Locate the cell with the specified text and output its (X, Y) center coordinate. 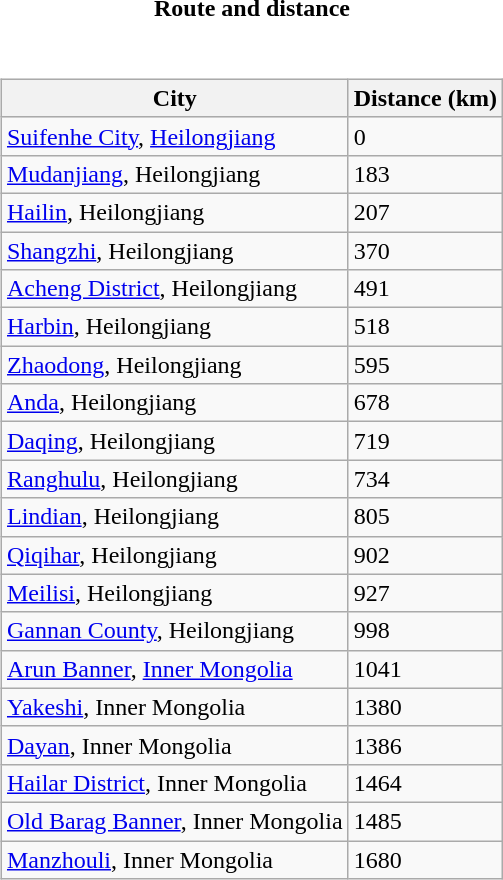
183 (425, 174)
805 (425, 517)
1380 (425, 707)
734 (425, 479)
678 (425, 403)
0 (425, 136)
207 (425, 212)
Manzhouli, Inner Mongolia (174, 859)
518 (425, 327)
Yakeshi, Inner Mongolia (174, 707)
Anda, Heilongjiang (174, 403)
998 (425, 631)
1485 (425, 821)
491 (425, 289)
Daqing, Heilongjiang (174, 441)
1464 (425, 783)
1386 (425, 745)
719 (425, 441)
595 (425, 365)
Lindian, Heilongjiang (174, 517)
Gannan County, Heilongjiang (174, 631)
Old Barag Banner, Inner Mongolia (174, 821)
Hailin, Heilongjiang (174, 212)
Shangzhi, Heilongjiang (174, 251)
927 (425, 593)
Acheng District, Heilongjiang (174, 289)
Hailar District, Inner Mongolia (174, 783)
Qiqihar, Heilongjiang (174, 555)
City (174, 98)
Harbin, Heilongjiang (174, 327)
370 (425, 251)
Ranghulu, Heilongjiang (174, 479)
Arun Banner, Inner Mongolia (174, 669)
Meilisi, Heilongjiang (174, 593)
Suifenhe City, Heilongjiang (174, 136)
Zhaodong, Heilongjiang (174, 365)
1041 (425, 669)
Mudanjiang, Heilongjiang (174, 174)
902 (425, 555)
Distance (km) (425, 98)
1680 (425, 859)
Dayan, Inner Mongolia (174, 745)
